Pinpoint the cell where the given text exists, returning its (x, y) midpoint coordinate. 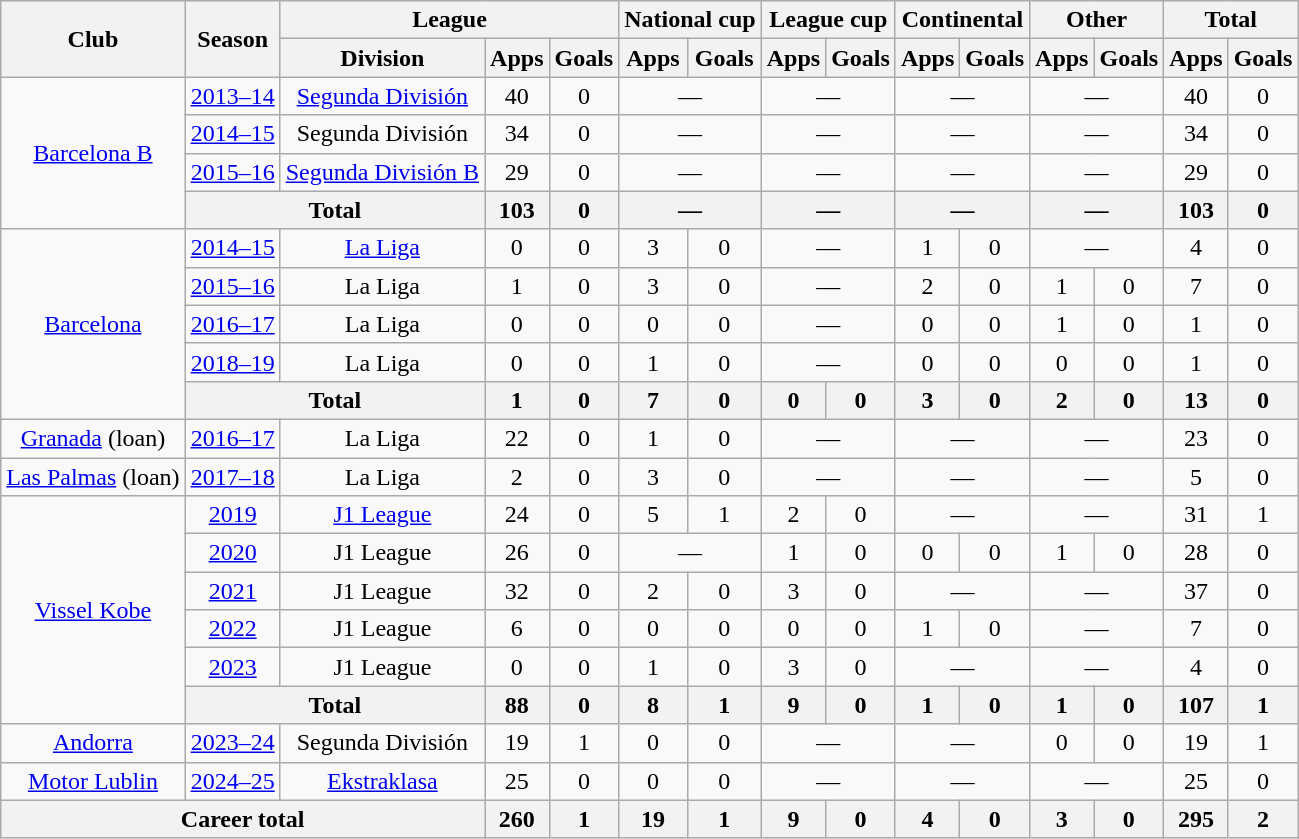
Barcelona B (93, 153)
2019 (232, 515)
2023–24 (232, 743)
Andorra (93, 743)
National cup (690, 20)
295 (1196, 819)
31 (1196, 515)
Motor Lublin (93, 781)
Division (382, 58)
Other (1097, 20)
37 (1196, 591)
Granada (loan) (93, 438)
2024–25 (232, 781)
8 (653, 705)
107 (1196, 705)
Continental (962, 20)
Club (93, 39)
6 (517, 629)
League (450, 20)
2023 (232, 667)
2013–14 (232, 96)
32 (517, 591)
Segunda División B (382, 172)
28 (1196, 553)
2018–19 (232, 362)
26 (517, 553)
88 (517, 705)
260 (517, 819)
2017–18 (232, 477)
Las Palmas (loan) (93, 477)
2020 (232, 553)
13 (1196, 400)
2021 (232, 591)
2022 (232, 629)
22 (517, 438)
Vissel Kobe (93, 610)
Ekstraklasa (382, 781)
24 (517, 515)
Barcelona (93, 324)
23 (1196, 438)
Career total (243, 819)
League cup (828, 20)
Season (232, 39)
